Provide the [x, y] coordinate of the cell's center where the given text is located.  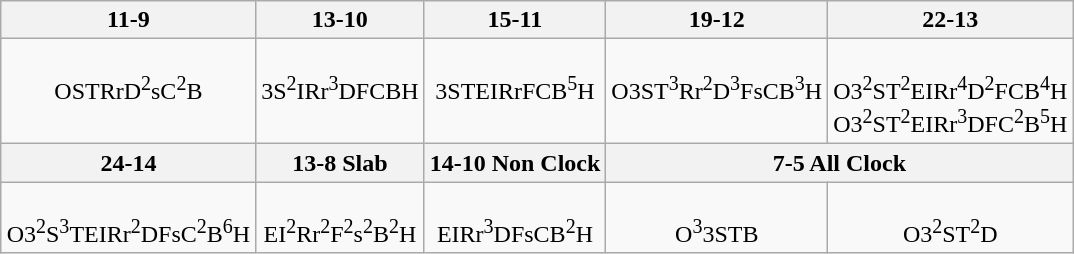
EIRr3DFsCB2H [515, 218]
O3ST3Rr2D3FsCB3H [717, 92]
O32S3TEIRr2DFsC2B6H [128, 218]
22-13 [950, 20]
13-10 [340, 20]
14-10 Non Clock [515, 163]
O33STB [717, 218]
13-8 Slab [340, 163]
24-14 [128, 163]
15-11 [515, 20]
O32ST2D [950, 218]
19-12 [717, 20]
7-5 All Clock [840, 163]
3STEIRrFCB5H [515, 92]
EI2Rr2F2s2B2H [340, 218]
OSTRrD2sC2B [128, 92]
O32ST2EIRr4D2FCB4H O32ST2EIRr3DFC2B5H [950, 92]
11-9 [128, 20]
3S2IRr3DFCBH [340, 92]
